Identify which cell holds the provided text, then report its [X, Y] central coordinate. 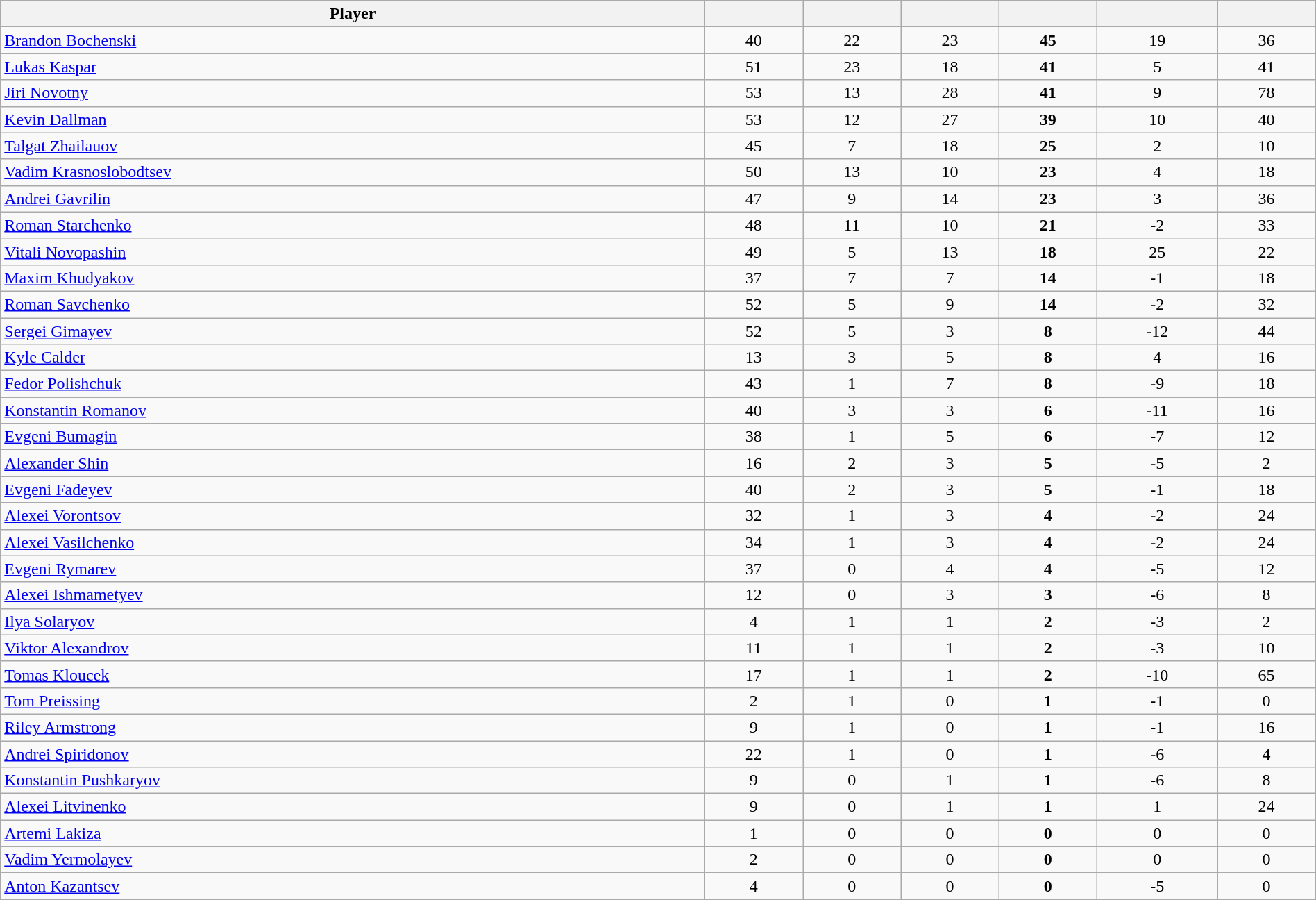
49 [754, 251]
Talgat Zhailauov [353, 146]
-11 [1157, 410]
-10 [1157, 674]
Maxim Khudyakov [353, 278]
78 [1266, 93]
39 [1048, 119]
Konstantin Pushkaryov [353, 781]
51 [754, 67]
Ilya Solaryov [353, 622]
Kevin Dallman [353, 119]
Viktor Alexandrov [353, 648]
Konstantin Romanov [353, 410]
Roman Starchenko [353, 225]
Alexander Shin [353, 463]
Artemi Lakiza [353, 833]
-12 [1157, 331]
33 [1266, 225]
Riley Armstrong [353, 727]
Jiri Novotny [353, 93]
17 [754, 674]
Vadim Krasnoslobodtsev [353, 172]
Vadim Yermolayev [353, 860]
-7 [1157, 437]
Kyle Calder [353, 358]
Evgeni Rymarev [353, 569]
Tomas Kloucek [353, 674]
Andrei Spiridonov [353, 753]
Andrei Gavrilin [353, 199]
65 [1266, 674]
50 [754, 172]
21 [1048, 225]
-9 [1157, 384]
27 [950, 119]
Lukas Kaspar [353, 67]
Alexei Vasilchenko [353, 542]
Sergei Gimayev [353, 331]
Alexei Litvinenko [353, 807]
48 [754, 225]
43 [754, 384]
Alexei Ishmametyev [353, 595]
34 [754, 542]
Vitali Novopashin [353, 251]
Fedor Polishchuk [353, 384]
28 [950, 93]
Roman Savchenko [353, 304]
Anton Kazantsev [353, 886]
Tom Preissing [353, 701]
38 [754, 437]
Evgeni Bumagin [353, 437]
Player [353, 14]
Evgeni Fadeyev [353, 490]
44 [1266, 331]
Brandon Bochenski [353, 40]
Alexei Vorontsov [353, 516]
19 [1157, 40]
47 [754, 199]
